Return the (X, Y) coordinate for the center point of the cell that contains the specified text.  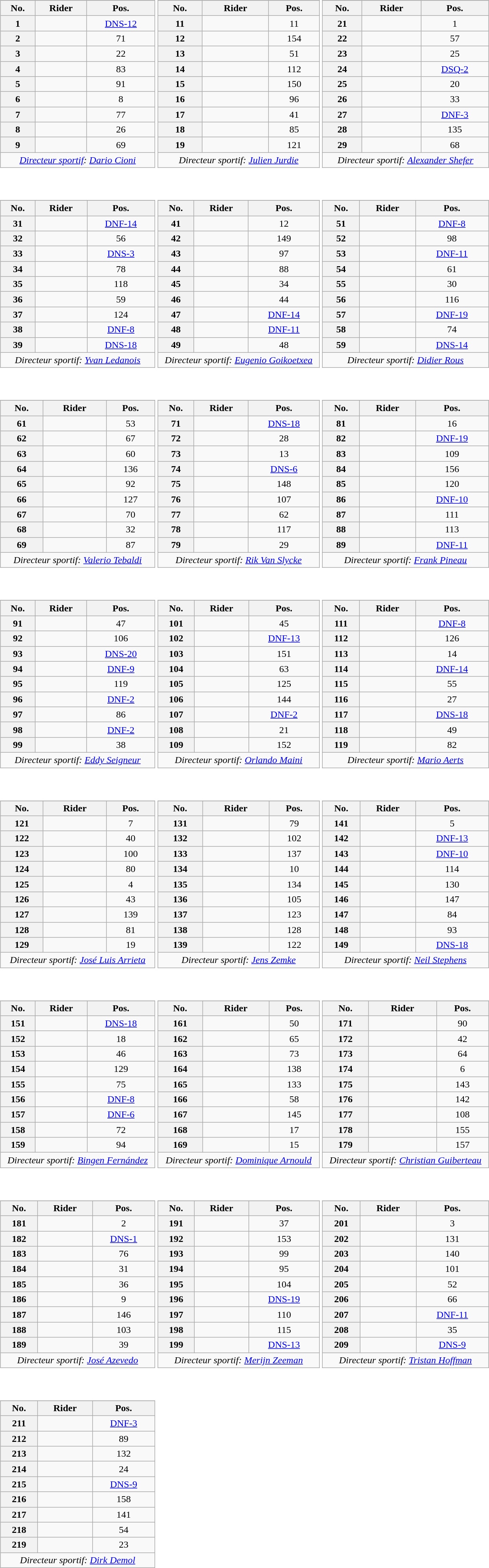
171 (345, 1023)
178 (345, 1130)
DNS-14 (452, 345)
202 (341, 1238)
169 (180, 1145)
60 (131, 454)
159 (18, 1145)
DNS-12 (121, 23)
100 (131, 854)
204 (341, 1269)
Directeur sportif: Dario Cioni (77, 160)
163 (180, 1054)
206 (341, 1299)
No. Rider Pos. 131 79 132 102 133 137 134 10 135 134 136 105 137 123 138 128 139 122 Directeur sportif: Jens Zemke (239, 879)
Directeur sportif: Christian Guiberteau (405, 1160)
188 (19, 1330)
Directeur sportif: Orlando Maini (239, 760)
187 (19, 1315)
173 (345, 1054)
217 (19, 1515)
207 (341, 1315)
186 (19, 1299)
10 (294, 869)
80 (131, 869)
213 (19, 1454)
Directeur sportif: Yvan Ledanois (77, 360)
201 (341, 1223)
Directeur sportif: Valerio Tebaldi (77, 560)
185 (19, 1284)
208 (341, 1330)
182 (19, 1238)
Directeur sportif: Bingen Fernández (77, 1160)
176 (345, 1099)
No. Rider Pos. 161 50 162 65 163 73 164 138 165 133 166 58 167 145 168 17 169 15 Directeur sportif: Dominique Arnould (239, 1079)
20 (455, 84)
No. Rider Pos. 191 37 192 153 193 99 194 95 195 104 196 DNS-19 197 110 198 115 199 DNS-13 Directeur sportif: Merijn Zeeman (239, 1279)
Directeur sportif: Merijn Zeeman (239, 1360)
181 (19, 1223)
Directeur sportif: Alexander Shefer (405, 160)
Directeur sportif: Rik Van Slycke (239, 560)
150 (294, 84)
Directeur sportif: Neil Stephens (405, 960)
DNS-19 (284, 1299)
184 (19, 1269)
30 (452, 284)
DSQ-2 (455, 69)
DNS-1 (124, 1238)
177 (345, 1115)
196 (176, 1299)
167 (180, 1115)
198 (176, 1330)
197 (176, 1315)
90 (463, 1023)
172 (345, 1038)
164 (180, 1069)
Directeur sportif: Dirk Demol (77, 1560)
Directeur sportif: Eddy Seigneur (77, 760)
216 (19, 1499)
203 (341, 1254)
Directeur sportif: José Azevedo (77, 1360)
DNS-6 (284, 469)
215 (19, 1484)
DNS-3 (121, 254)
Directeur sportif: Frank Pineau (405, 560)
Directeur sportif: Eugenio Goikoetxea (239, 360)
165 (180, 1084)
120 (452, 484)
166 (180, 1099)
205 (341, 1284)
Directeur sportif: Didier Rous (405, 360)
No. Rider Pos. 71 DNS-18 72 28 73 13 74 DNS-6 75 148 76 107 77 62 78 117 79 29 Directeur sportif: Rik Van Slycke (239, 479)
DNS-13 (284, 1345)
179 (345, 1145)
70 (131, 514)
219 (19, 1545)
193 (176, 1254)
No. Rider Pos. 101 45 102 DNF-13 103 151 104 63 105 125 106 144 107 DNF-2 108 21 109 152 Directeur sportif: Orlando Maini (239, 679)
191 (176, 1223)
212 (19, 1439)
183 (19, 1254)
211 (19, 1424)
195 (176, 1284)
No. Rider Pos. 41 12 42 149 43 97 44 88 45 34 46 44 47 DNF-14 48 DNF-11 49 48 Directeur sportif: Eugenio Goikoetxea (239, 279)
168 (180, 1130)
209 (341, 1345)
DNF-9 (121, 669)
174 (345, 1069)
130 (452, 884)
218 (19, 1530)
194 (176, 1269)
Directeur sportif: Tristan Hoffman (405, 1360)
140 (452, 1254)
40 (131, 838)
161 (180, 1023)
50 (294, 1023)
DNS-20 (121, 654)
Directeur sportif: Dominique Arnould (239, 1160)
Directeur sportif: José Luis Arrieta (77, 960)
Directeur sportif: Julien Jurdie (239, 160)
DNF-6 (121, 1115)
175 (345, 1084)
189 (19, 1345)
Directeur sportif: Jens Zemke (239, 960)
192 (176, 1238)
199 (176, 1345)
162 (180, 1038)
214 (19, 1469)
110 (284, 1315)
Directeur sportif: Mario Aerts (405, 760)
